Pinpoint the cell where the given text exists, returning its [X, Y] midpoint coordinate. 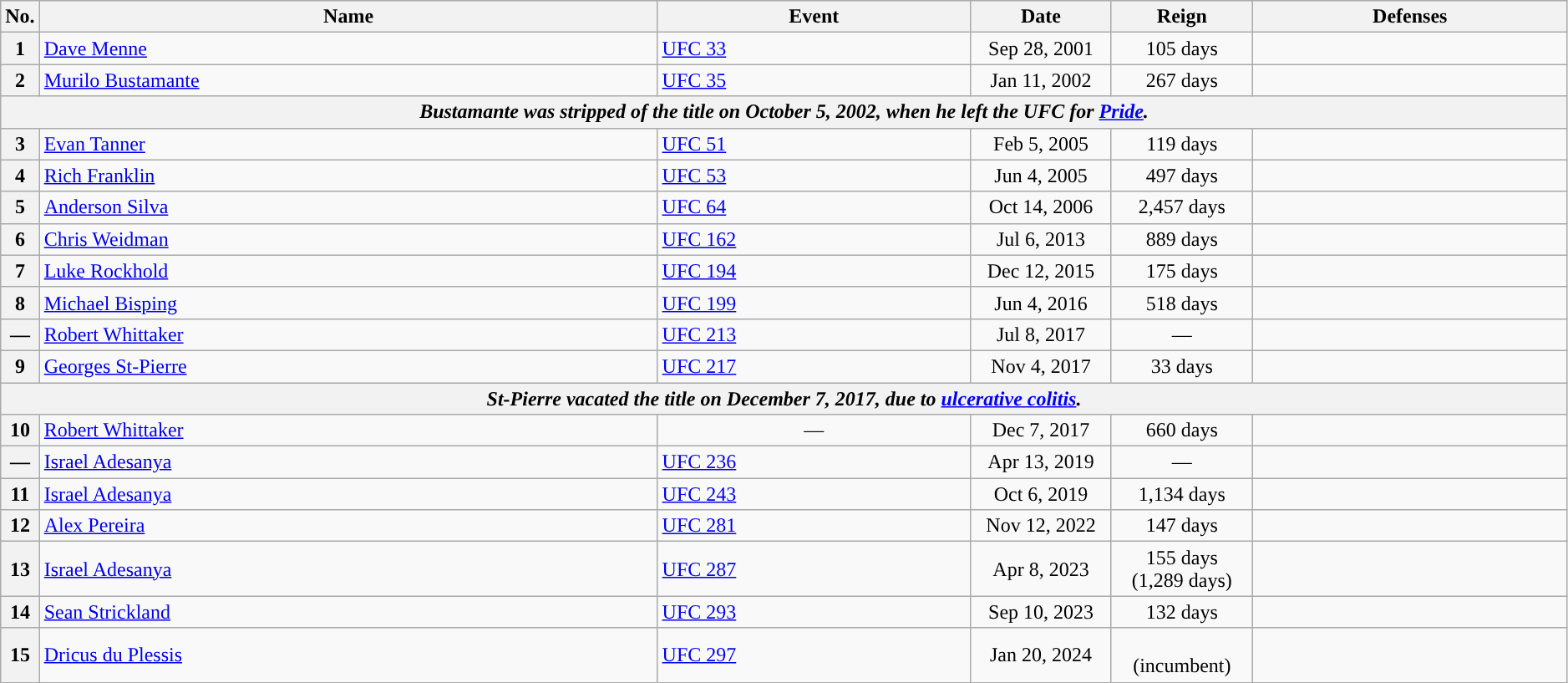
497 days [1181, 176]
(incumbent) [1181, 655]
Date [1041, 17]
UFC 35 [814, 80]
UFC 162 [814, 239]
12 [20, 526]
Apr 8, 2023 [1041, 568]
UFC 213 [814, 334]
1,134 days [1181, 494]
15 [20, 655]
Nov 12, 2022 [1041, 526]
Chris Weidman [348, 239]
Jan 11, 2002 [1041, 80]
No. [20, 17]
Evan Tanner [348, 144]
Oct 14, 2006 [1041, 207]
Apr 13, 2019 [1041, 462]
Dec 12, 2015 [1041, 271]
660 days [1181, 431]
119 days [1181, 144]
UFC 293 [814, 612]
Luke Rockhold [348, 271]
St-Pierre vacated the title on December 7, 2017, due to ulcerative colitis. [784, 399]
Jan 20, 2024 [1041, 655]
UFC 217 [814, 366]
11 [20, 494]
Sean Strickland [348, 612]
10 [20, 431]
3 [20, 144]
UFC 297 [814, 655]
Rich Franklin [348, 176]
Jun 4, 2005 [1041, 176]
Georges St-Pierre [348, 366]
UFC 287 [814, 568]
Murilo Bustamante [348, 80]
Alex Pereira [348, 526]
175 days [1181, 271]
Jul 6, 2013 [1041, 239]
8 [20, 303]
132 days [1181, 612]
UFC 51 [814, 144]
Dec 7, 2017 [1041, 431]
Nov 4, 2017 [1041, 366]
Jul 8, 2017 [1041, 334]
Sep 10, 2023 [1041, 612]
Anderson Silva [348, 207]
Reign [1181, 17]
Name [348, 17]
UFC 53 [814, 176]
5 [20, 207]
6 [20, 239]
155 days (1,289 days) [1181, 568]
Michael Bisping [348, 303]
Sep 28, 2001 [1041, 48]
Defenses [1410, 17]
518 days [1181, 303]
147 days [1181, 526]
Dricus du Plessis [348, 655]
UFC 64 [814, 207]
Dave Menne [348, 48]
33 days [1181, 366]
889 days [1181, 239]
UFC 199 [814, 303]
UFC 194 [814, 271]
Feb 5, 2005 [1041, 144]
UFC 281 [814, 526]
Bustamante was stripped of the title on October 5, 2002, when he left the UFC for Pride. [784, 112]
UFC 243 [814, 494]
105 days [1181, 48]
Oct 6, 2019 [1041, 494]
4 [20, 176]
Event [814, 17]
267 days [1181, 80]
2 [20, 80]
14 [20, 612]
7 [20, 271]
13 [20, 568]
1 [20, 48]
Jun 4, 2016 [1041, 303]
9 [20, 366]
UFC 236 [814, 462]
UFC 33 [814, 48]
2,457 days [1181, 207]
